Locate the cell with the specified text and output its (X, Y) center coordinate. 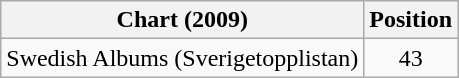
43 (411, 58)
Swedish Albums (Sverigetopplistan) (182, 58)
Position (411, 20)
Chart (2009) (182, 20)
